For the text-containing cell, return its midpoint in (X, Y) coordinate format. 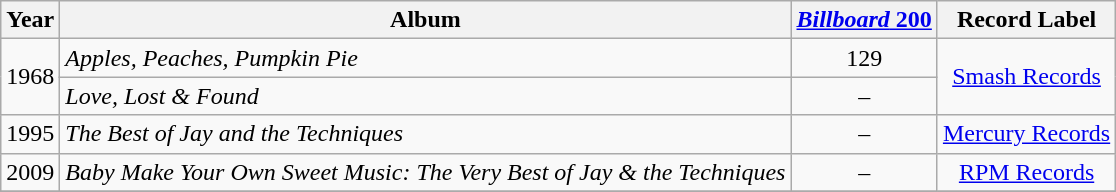
Apples, Peaches, Pumpkin Pie (426, 58)
Smash Records (1026, 77)
Love, Lost & Found (426, 96)
Billboard 200 (864, 20)
Mercury Records (1026, 134)
RPM Records (1026, 172)
Album (426, 20)
Year (30, 20)
1995 (30, 134)
1968 (30, 77)
Record Label (1026, 20)
Baby Make Your Own Sweet Music: The Very Best of Jay & the Techniques (426, 172)
2009 (30, 172)
The Best of Jay and the Techniques (426, 134)
129 (864, 58)
